Return (x, y) of the center of cell containing provided text 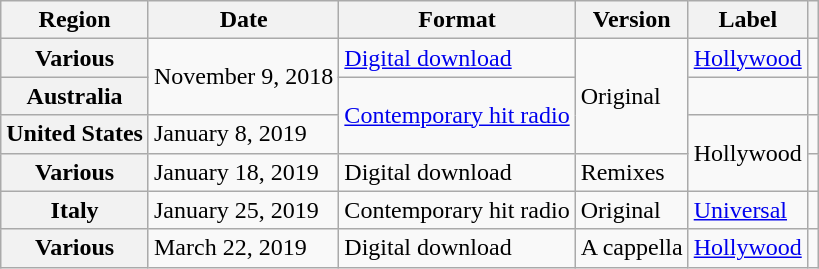
January 18, 2019 (243, 172)
January 25, 2019 (243, 210)
Label (748, 20)
Italy (75, 210)
Universal (748, 210)
Version (632, 20)
Australia (75, 96)
January 8, 2019 (243, 134)
Format (457, 20)
November 9, 2018 (243, 77)
March 22, 2019 (243, 248)
Region (75, 20)
Date (243, 20)
United States (75, 134)
A cappella (632, 248)
Remixes (632, 172)
